Scan for the cell matching the given text and deliver its [X, Y] coordinate at center. 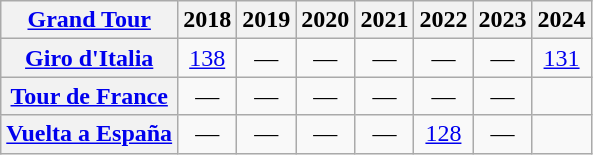
Vuelta a España [90, 134]
2020 [326, 20]
Grand Tour [90, 20]
138 [208, 58]
Giro d'Italia [90, 58]
2023 [502, 20]
131 [562, 58]
Tour de France [90, 96]
2021 [384, 20]
2022 [444, 20]
128 [444, 134]
2024 [562, 20]
2018 [208, 20]
2019 [266, 20]
